Search for the cell housing the specified text and yield its [X, Y] center coordinate. 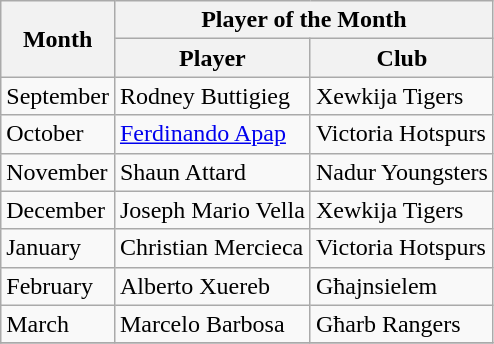
Għajnsielem [402, 286]
September [58, 96]
February [58, 286]
October [58, 134]
Għarb Rangers [402, 324]
Player [212, 58]
Nadur Youngsters [402, 172]
March [58, 324]
Rodney Buttigieg [212, 96]
Marcelo Barbosa [212, 324]
Club [402, 58]
Alberto Xuereb [212, 286]
Christian Mercieca [212, 248]
Ferdinando Apap [212, 134]
December [58, 210]
Shaun Attard [212, 172]
Month [58, 39]
January [58, 248]
November [58, 172]
Player of the Month [304, 20]
Joseph Mario Vella [212, 210]
